Return (x, y) of the center of cell containing provided text 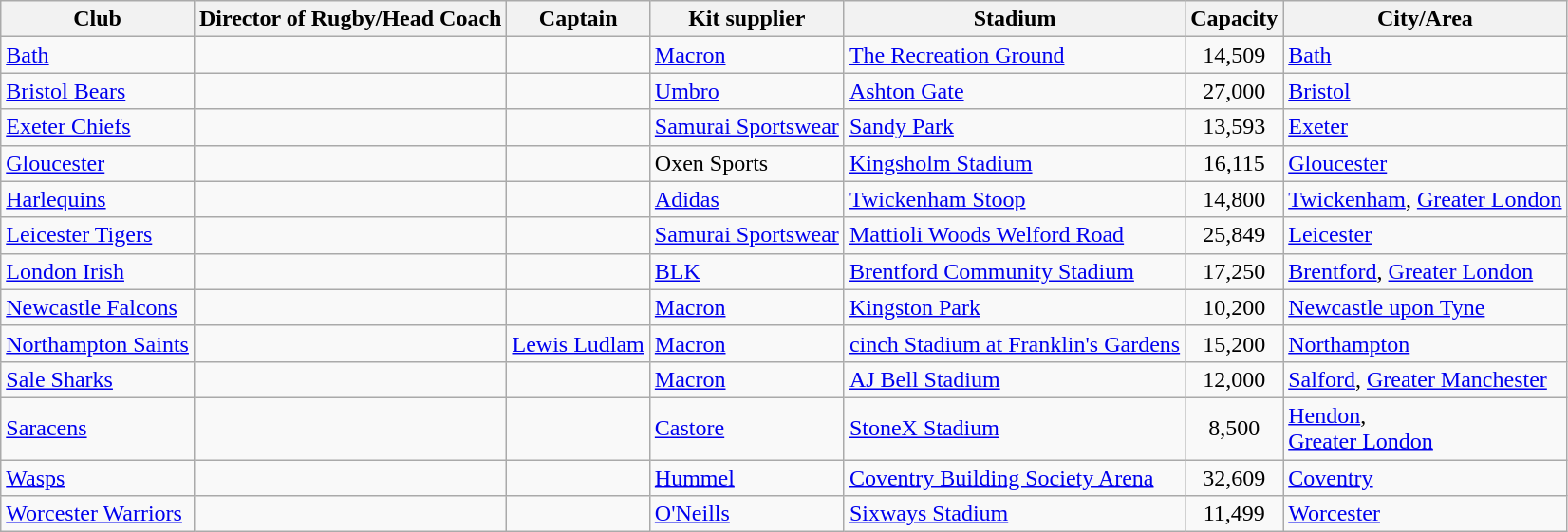
cinch Stadium at Franklin's Gardens (1014, 343)
Twickenham Stoop (1014, 199)
Sale Sharks (98, 379)
10,200 (1234, 307)
Brentford, Greater London (1426, 271)
Adidas (746, 199)
Director of Rugby/Head Coach (349, 19)
Bristol Bears (98, 91)
11,499 (1234, 514)
Northampton Saints (98, 343)
Worcester Warriors (98, 514)
Twickenham, Greater London (1426, 199)
Bristol (1426, 91)
27,000 (1234, 91)
Hendon,Greater London (1426, 429)
StoneX Stadium (1014, 429)
Coventry Building Society Arena (1014, 477)
Kit supplier (746, 19)
Ashton Gate (1014, 91)
O'Neills (746, 514)
Captain (578, 19)
14,509 (1234, 55)
City/Area (1426, 19)
Worcester (1426, 514)
Stadium (1014, 19)
Harlequins (98, 199)
25,849 (1234, 235)
Lewis Ludlam (578, 343)
12,000 (1234, 379)
13,593 (1234, 127)
Hummel (746, 477)
Brentford Community Stadium (1014, 271)
Sandy Park (1014, 127)
Exeter (1426, 127)
Coventry (1426, 477)
14,800 (1234, 199)
32,609 (1234, 477)
Exeter Chiefs (98, 127)
Salford, Greater Manchester (1426, 379)
Kingsholm Stadium (1014, 163)
Umbro (746, 91)
8,500 (1234, 429)
Saracens (98, 429)
Northampton (1426, 343)
16,115 (1234, 163)
London Irish (98, 271)
Wasps (98, 477)
AJ Bell Stadium (1014, 379)
Newcastle Falcons (98, 307)
Oxen Sports (746, 163)
BLK (746, 271)
15,200 (1234, 343)
Leicester Tigers (98, 235)
Sixways Stadium (1014, 514)
Club (98, 19)
Castore (746, 429)
The Recreation Ground (1014, 55)
Mattioli Woods Welford Road (1014, 235)
Newcastle upon Tyne (1426, 307)
Leicester (1426, 235)
Kingston Park (1014, 307)
17,250 (1234, 271)
Capacity (1234, 19)
